For the text-containing cell, return its midpoint in [x, y] coordinate format. 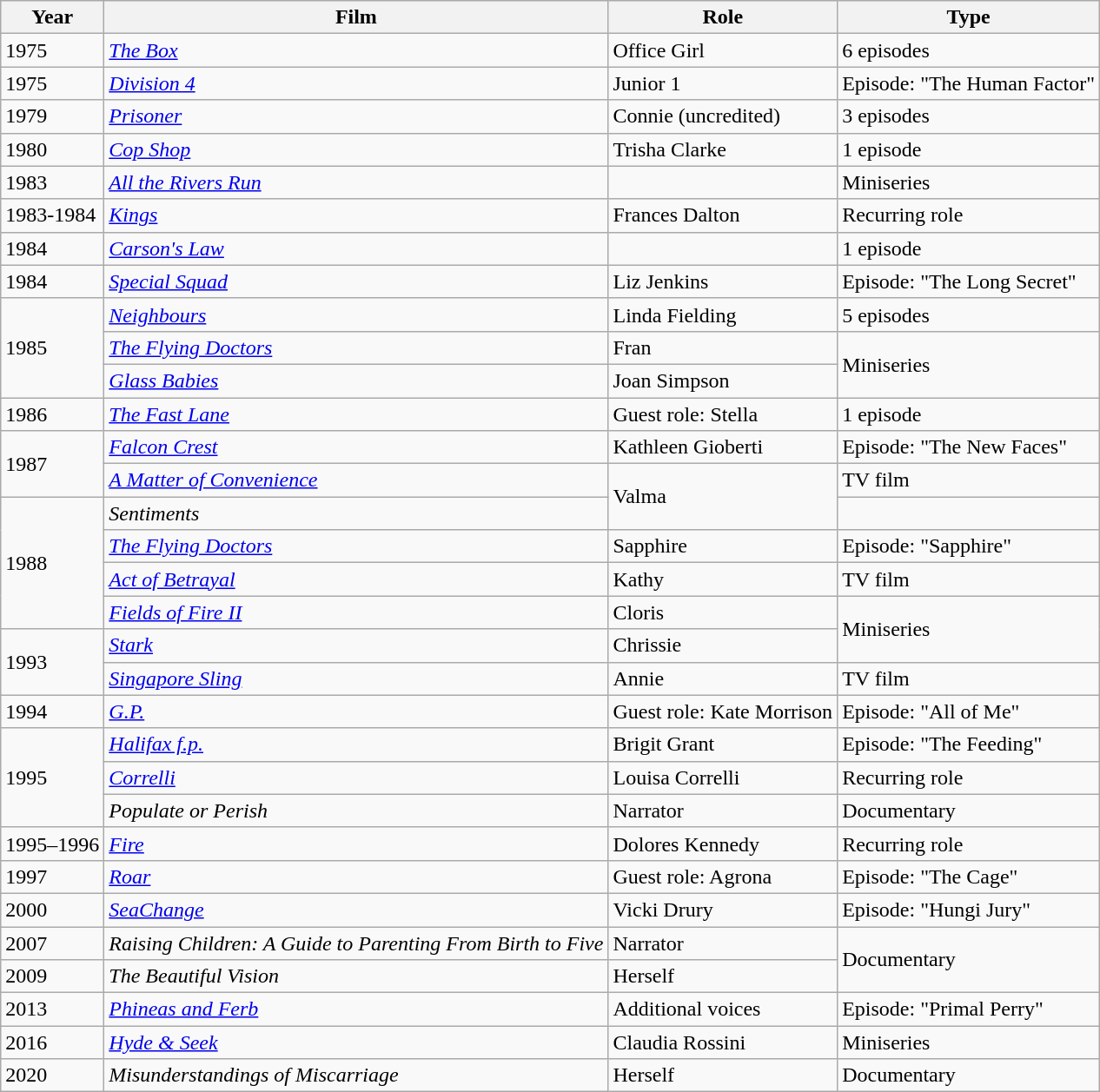
3 episodes [969, 116]
1995–1996 [52, 844]
Office Girl [723, 50]
Glass Babies [356, 381]
Prisoner [356, 116]
All the Rivers Run [356, 182]
Carson's Law [356, 248]
Role [723, 17]
Connie (uncredited) [723, 116]
Dolores Kennedy [723, 844]
Episode: "The Feeding" [969, 745]
Annie [723, 678]
Guest role: Agrona [723, 877]
Misunderstandings of Miscarriage [356, 1075]
2020 [52, 1075]
Phineas and Ferb [356, 1009]
Cop Shop [356, 149]
Film [356, 17]
Stark [356, 645]
6 episodes [969, 50]
Claudia Rossini [723, 1042]
Type [969, 17]
SeaChange [356, 910]
Frances Dalton [723, 215]
5 episodes [969, 314]
Episode: "The New Faces" [969, 447]
Episode: "Sapphire" [969, 546]
2013 [52, 1009]
1988 [52, 563]
Division 4 [356, 83]
Episode: "Primal Perry" [969, 1009]
1993 [52, 662]
Act of Betrayal [356, 579]
Cloris [723, 612]
Falcon Crest [356, 447]
Episode: "All of Me" [969, 711]
Kathy [723, 579]
2000 [52, 910]
G.P. [356, 711]
2007 [52, 943]
1983 [52, 182]
Populate or Perish [356, 811]
Junior 1 [723, 83]
Additional voices [723, 1009]
Kathleen Gioberti [723, 447]
Guest role: Stella [723, 414]
Kings [356, 215]
Raising Children: A Guide to Parenting From Birth to Five [356, 943]
1995 [52, 778]
Hyde & Seek [356, 1042]
Neighbours [356, 314]
Guest role: Kate Morrison [723, 711]
2016 [52, 1042]
1986 [52, 414]
Singapore Sling [356, 678]
Episode: "The Long Secret" [969, 281]
1997 [52, 877]
The Beautiful Vision [356, 976]
Halifax f.p. [356, 745]
Sentiments [356, 513]
Vicki Drury [723, 910]
Correlli [356, 778]
2009 [52, 976]
1980 [52, 149]
1987 [52, 464]
The Fast Lane [356, 414]
1985 [52, 347]
Trisha Clarke [723, 149]
Valma [723, 497]
Louisa Correlli [723, 778]
Episode: "The Cage" [969, 877]
Fire [356, 844]
1994 [52, 711]
Fran [723, 347]
1983-1984 [52, 215]
Episode: "The Human Factor" [969, 83]
The Box [356, 50]
Year [52, 17]
Special Squad [356, 281]
1979 [52, 116]
Linda Fielding [723, 314]
Joan Simpson [723, 381]
Liz Jenkins [723, 281]
Sapphire [723, 546]
Fields of Fire II [356, 612]
Roar [356, 877]
Episode: "Hungi Jury" [969, 910]
Chrissie [723, 645]
A Matter of Convenience [356, 480]
Brigit Grant [723, 745]
